Determine the (X, Y) coordinate at the center of the cell enclosing the given text.  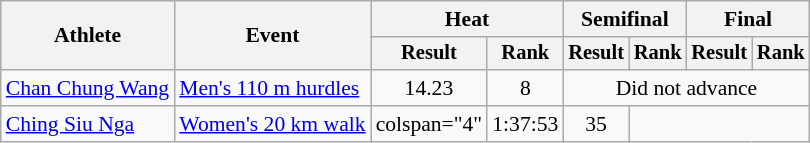
8 (525, 88)
14.23 (430, 88)
35 (596, 124)
Chan Chung Wang (88, 88)
Did not advance (686, 88)
Final (748, 19)
Men's 110 m hurdles (272, 88)
1:37:53 (525, 124)
Women's 20 km walk (272, 124)
Ching Siu Nga (88, 124)
Heat (468, 19)
Athlete (88, 36)
colspan="4" (430, 124)
Event (272, 36)
Semifinal (624, 19)
